Provide the (X, Y) coordinate of the cell's center where the given text is located.  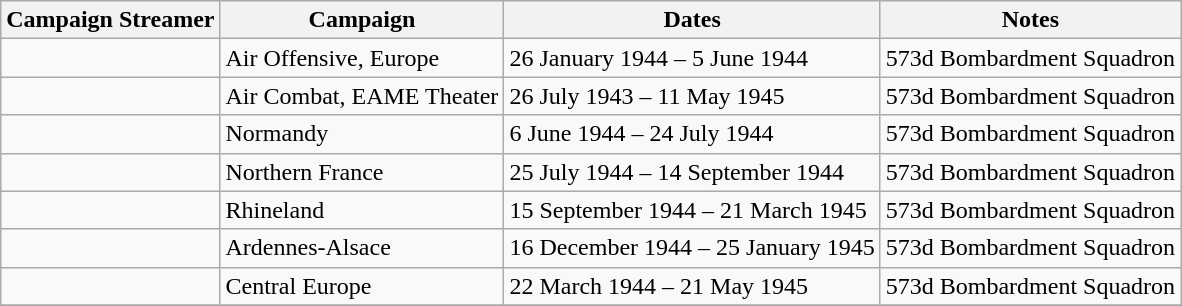
Ardennes-Alsace (362, 248)
26 January 1944 – 5 June 1944 (692, 58)
Campaign (362, 20)
Central Europe (362, 286)
Campaign Streamer (110, 20)
Air Offensive, Europe (362, 58)
Air Combat, EAME Theater (362, 96)
15 September 1944 – 21 March 1945 (692, 210)
6 June 1944 – 24 July 1944 (692, 134)
16 December 1944 – 25 January 1945 (692, 248)
22 March 1944 – 21 May 1945 (692, 286)
26 July 1943 – 11 May 1945 (692, 96)
Northern France (362, 172)
Normandy (362, 134)
Notes (1030, 20)
Dates (692, 20)
Rhineland (362, 210)
25 July 1944 – 14 September 1944 (692, 172)
